Extract the (x, y) coordinate from the center of the cell holding the provided text.  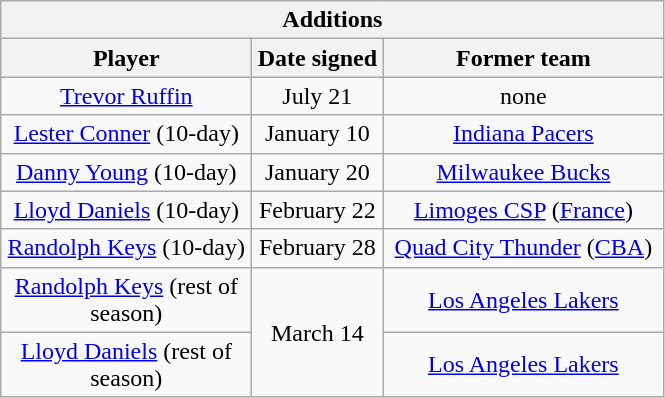
July 21 (318, 96)
Indiana Pacers (524, 134)
Lester Conner (10-day) (126, 134)
Date signed (318, 58)
none (524, 96)
January 10 (318, 134)
Danny Young (10-day) (126, 172)
Quad City Thunder (CBA) (524, 248)
Former team (524, 58)
Additions (332, 20)
Limoges CSP (France) (524, 210)
Randolph Keys (rest of season) (126, 300)
Player (126, 58)
March 14 (318, 332)
February 28 (318, 248)
Lloyd Daniels (10-day) (126, 210)
Randolph Keys (10-day) (126, 248)
Trevor Ruffin (126, 96)
Milwaukee Bucks (524, 172)
February 22 (318, 210)
January 20 (318, 172)
Lloyd Daniels (rest of season) (126, 364)
